Pinpoint the cell where the given text exists, returning its [X, Y] midpoint coordinate. 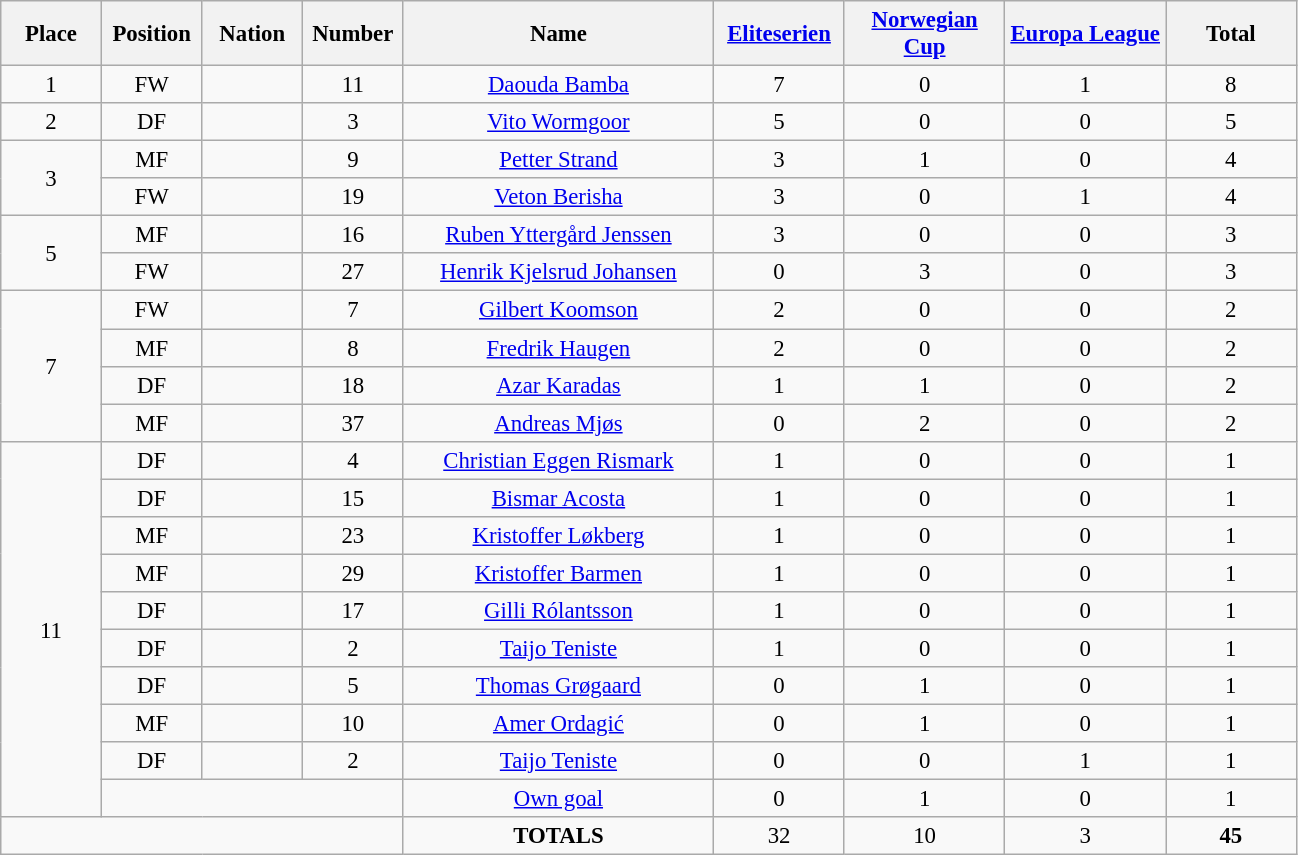
Petter Strand [558, 160]
Bismar Acosta [558, 498]
Daouda Bamba [558, 85]
Gilli Rólantsson [558, 611]
Veton Berisha [558, 197]
15 [354, 498]
37 [354, 423]
45 [1232, 836]
Vito Wormgoor [558, 122]
Own goal [558, 799]
Place [52, 34]
Name [558, 34]
19 [354, 197]
23 [354, 536]
18 [354, 385]
Norwegian Cup [924, 34]
16 [354, 235]
Kristoffer Barmen [558, 573]
Position [152, 34]
Nation [252, 34]
17 [354, 611]
TOTALS [558, 836]
27 [354, 273]
Total [1232, 34]
Amer Ordagić [558, 724]
Eliteserien [780, 34]
Gilbert Koomson [558, 310]
Henrik Kjelsrud Johansen [558, 273]
Azar Karadas [558, 385]
Christian Eggen Rismark [558, 460]
Number [354, 34]
29 [354, 573]
Ruben Yttergård Jenssen [558, 235]
Europa League [1086, 34]
9 [354, 160]
Andreas Mjøs [558, 423]
Kristoffer Løkberg [558, 536]
32 [780, 836]
Thomas Grøgaard [558, 686]
Fredrik Haugen [558, 348]
